Find where the given text appears and provide that cell's center as [X, Y] coordinate. 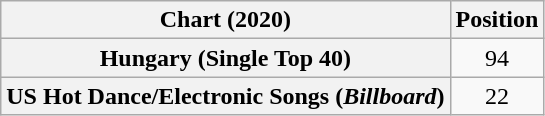
Hungary (Single Top 40) [226, 58]
94 [497, 58]
22 [497, 96]
US Hot Dance/Electronic Songs (Billboard) [226, 96]
Chart (2020) [226, 20]
Position [497, 20]
